Identify which cell holds the provided text, then report its (X, Y) central coordinate. 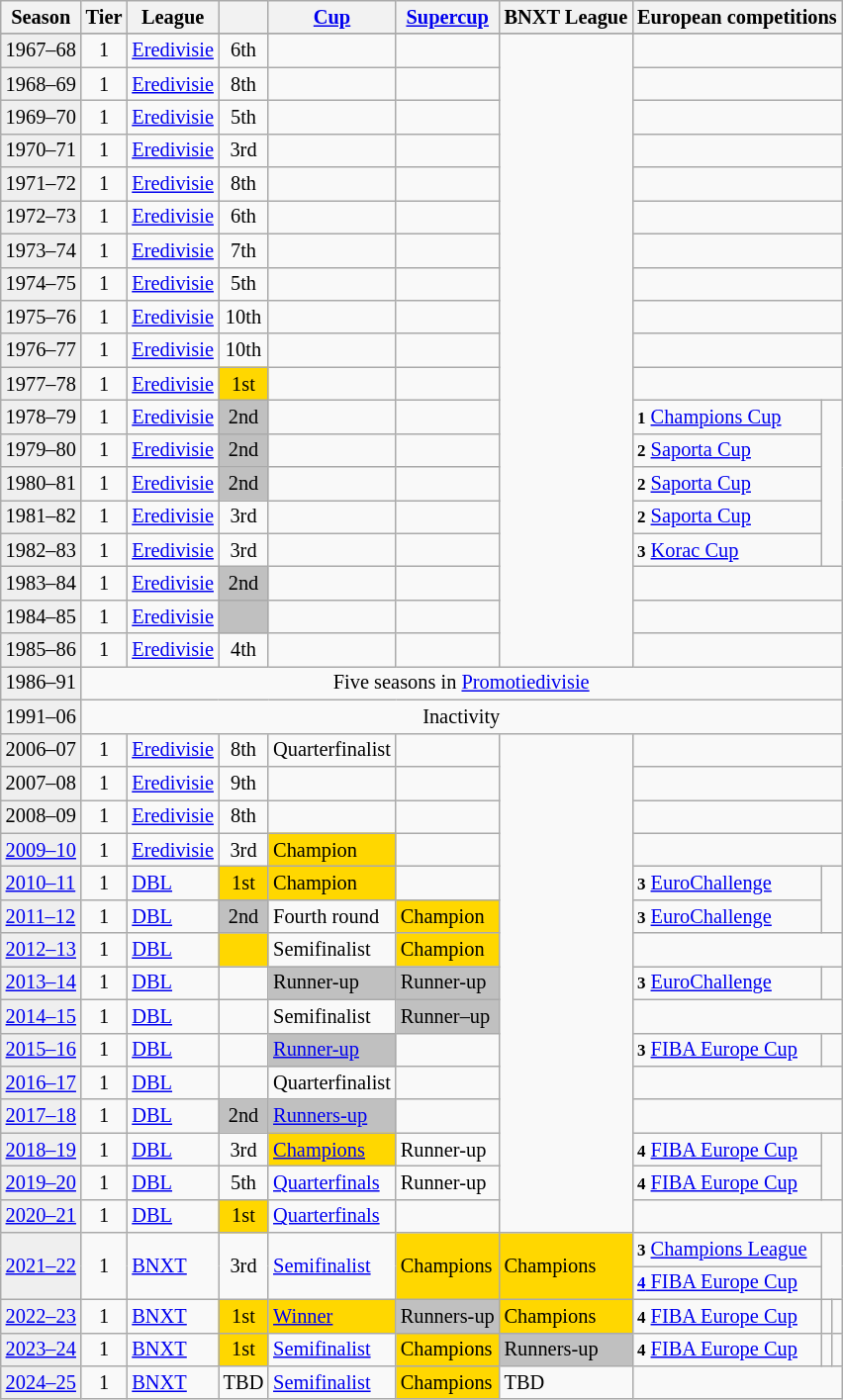
2009–10 (42, 850)
2016–17 (42, 1082)
1971–72 (42, 184)
1970–71 (42, 150)
2017–18 (42, 1116)
1980–81 (42, 484)
1986–91 (42, 683)
2007–08 (42, 783)
9th (243, 783)
1982–83 (42, 550)
4th (243, 650)
1972–73 (42, 217)
1974–75 (42, 284)
1976–77 (42, 350)
1979–80 (42, 450)
2018–19 (42, 1150)
1981–82 (42, 516)
2012–13 (42, 950)
3 FIBA Europe Cup (726, 1050)
2015–16 (42, 1050)
1984–85 (42, 616)
Cup (332, 17)
Five seasons in Promotiedivisie (461, 683)
European competitions (737, 17)
1985–86 (42, 650)
2020–21 (42, 1216)
1969–70 (42, 117)
Season (42, 17)
1973–74 (42, 250)
3 Korac Cup (726, 550)
2013–14 (42, 982)
2006–07 (42, 750)
2022–23 (42, 1316)
7th (243, 250)
1983–84 (42, 583)
2014–15 (42, 1016)
2023–24 (42, 1350)
1991–06 (42, 716)
Inactivity (461, 716)
2010–11 (42, 883)
1975–76 (42, 317)
Supercup (447, 17)
2021–22 (42, 1266)
2008–09 (42, 816)
BNXT League (566, 17)
Fourth round (332, 916)
1 Champions Cup (726, 417)
1968–69 (42, 84)
Tier (105, 17)
3 Champions League (726, 1250)
2024–25 (42, 1382)
League (172, 17)
2019–20 (42, 1182)
2011–12 (42, 916)
1967–68 (42, 50)
1978–79 (42, 417)
1977–78 (42, 384)
Runner–up (447, 1016)
Winner (332, 1316)
